Determine the [x, y] coordinate at the center of the cell enclosing the given text.  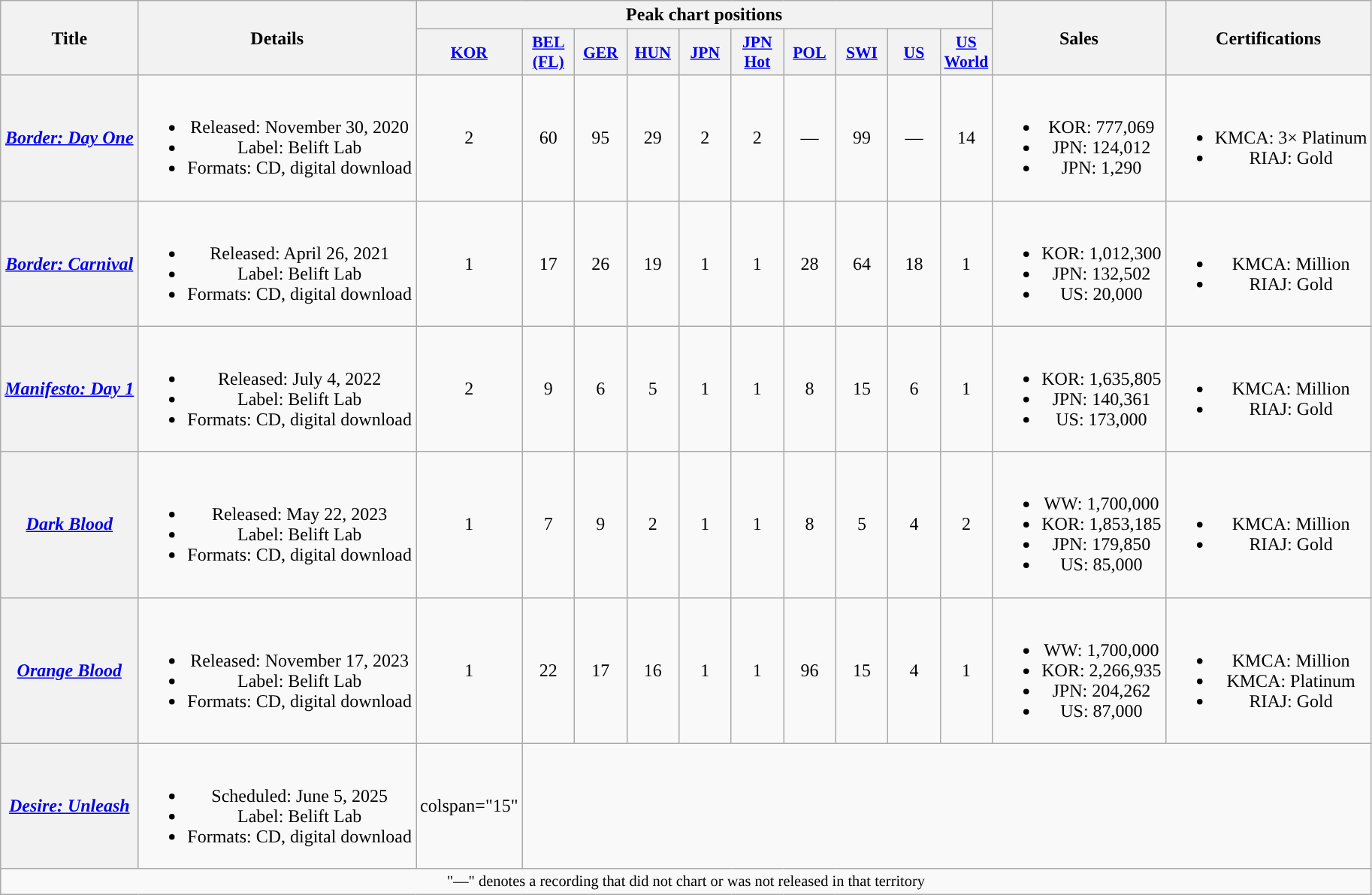
16 [653, 670]
JPN [706, 53]
KOR: 777,069JPN: 124,012 JPN: 1,290 [1079, 138]
96 [810, 670]
95 [601, 138]
GER [601, 53]
Border: Carnival [69, 263]
POL [810, 53]
Dark Blood [69, 525]
KOR: 1,635,805JPN: 140,361 US: 173,000 [1079, 389]
Manifesto: Day 1 [69, 389]
22 [548, 670]
26 [601, 263]
Certifications [1268, 38]
Sales [1079, 38]
Released: November 17, 2023Label: Belift LabFormats: CD, digital download [277, 670]
Released: May 22, 2023Label: Belift LabFormats: CD, digital download [277, 525]
99 [862, 138]
Details [277, 38]
BEL(FL) [548, 53]
WW: 1,700,000KOR: 2,266,935JPN: 204,262 US: 87,000 [1079, 670]
HUN [653, 53]
60 [548, 138]
Released: April 26, 2021Label: Belift LabFormats: CD, digital download [277, 263]
28 [810, 263]
KMCA: 3× PlatinumRIAJ: Gold [1268, 138]
Title [69, 38]
Released: November 30, 2020Label: Belift LabFormats: CD, digital download [277, 138]
SWI [862, 53]
Peak chart positions [705, 15]
colspan="15" [470, 806]
"—" denotes a recording that did not chart or was not released in that territory [686, 881]
14 [966, 138]
29 [653, 138]
US [914, 53]
Border: Day One [69, 138]
WW: 1,700,000KOR: 1,853,185JPN: 179,850 US: 85,000 [1079, 525]
USWorld [966, 53]
18 [914, 263]
Orange Blood [69, 670]
19 [653, 263]
KMCA: MillionKMCA: Platinum RIAJ: Gold [1268, 670]
JPN Hot [757, 53]
7 [548, 525]
Scheduled: June 5, 2025Label: Belift LabFormats: CD, digital download [277, 806]
Released: July 4, 2022Label: Belift LabFormats: CD, digital download [277, 389]
KOR: 1,012,300JPN: 132,502 US: 20,000 [1079, 263]
Desire: Unleash [69, 806]
KOR [470, 53]
64 [862, 263]
